Detect which cell encompasses the target text, then output its [x, y] center coordinate. 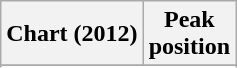
Peakposition [189, 34]
Chart (2012) [72, 34]
